Identify which cell holds the provided text, then report its (x, y) central coordinate. 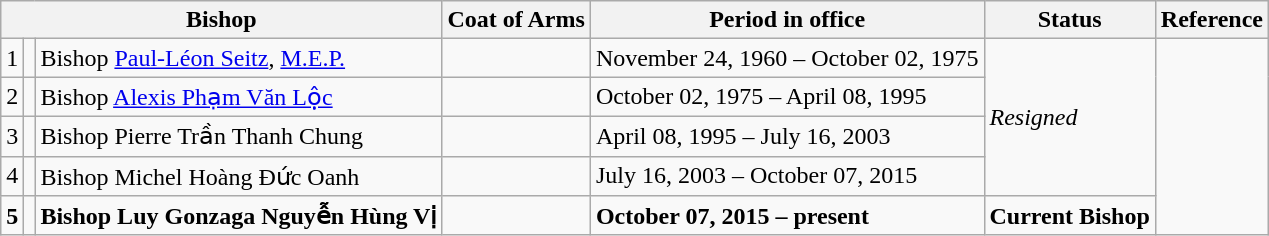
4 (12, 176)
Current Bishop (1070, 216)
Resigned (1070, 118)
April 08, 1995 – July 16, 2003 (787, 136)
Bishop (222, 20)
Reference (1212, 20)
Coat of Arms (516, 20)
October 02, 1975 – April 08, 1995 (787, 97)
Status (1070, 20)
October 07, 2015 – present (787, 216)
3 (12, 136)
1 (12, 58)
Bishop Pierre Trần Thanh Chung (238, 136)
2 (12, 97)
Bishop Alexis Phạm Văn Lộc (238, 97)
5 (12, 216)
Period in office (787, 20)
Bishop Luy Gonzaga Nguyễn Hùng Vị (238, 216)
July 16, 2003 – October 07, 2015 (787, 176)
November 24, 1960 – October 02, 1975 (787, 58)
Bishop Michel Hoàng Ðức Oanh (238, 176)
Bishop Paul-Léon Seitz, M.E.P. (238, 58)
